Locate the cell with the specified text and output its (x, y) center coordinate. 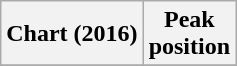
Peakposition (189, 34)
Chart (2016) (72, 34)
